Capture the cell that displays the provided text and extract its (x, y) central coordinate. 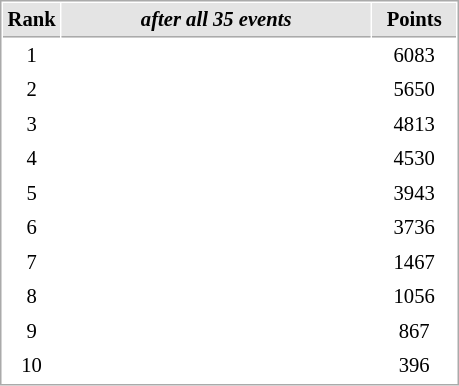
8 (32, 296)
5 (32, 194)
9 (32, 332)
3736 (414, 228)
396 (414, 366)
1056 (414, 296)
Points (414, 20)
4530 (414, 158)
1 (32, 56)
4 (32, 158)
10 (32, 366)
867 (414, 332)
2 (32, 90)
3 (32, 124)
1467 (414, 262)
3943 (414, 194)
after all 35 events (216, 20)
5650 (414, 90)
Rank (32, 20)
6083 (414, 56)
4813 (414, 124)
7 (32, 262)
6 (32, 228)
